Return [x, y] of the center of cell containing provided text 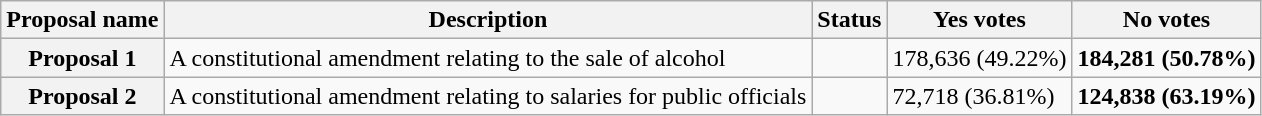
No votes [1166, 20]
Proposal 2 [82, 96]
Yes votes [980, 20]
184,281 (50.78%) [1166, 58]
178,636 (49.22%) [980, 58]
Proposal 1 [82, 58]
A constitutional amendment relating to the sale of alcohol [488, 58]
Proposal name [82, 20]
124,838 (63.19%) [1166, 96]
Description [488, 20]
Status [850, 20]
A constitutional amendment relating to salaries for public officials [488, 96]
72,718 (36.81%) [980, 96]
